Extract the [X, Y] coordinate from the center of the cell holding the provided text.  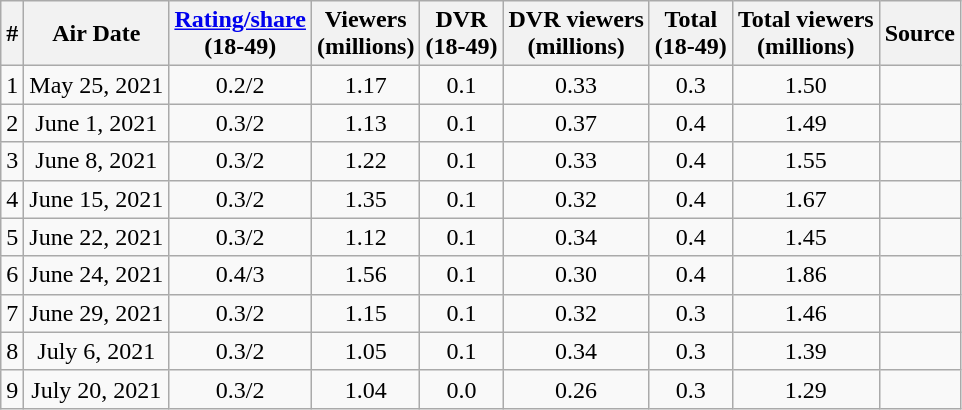
Rating/share(18-49) [240, 34]
1.29 [806, 389]
Viewers(millions) [366, 34]
May 25, 2021 [96, 85]
0.30 [576, 275]
4 [12, 199]
0.37 [576, 123]
5 [12, 237]
June 22, 2021 [96, 237]
1.12 [366, 237]
1.35 [366, 199]
7 [12, 313]
1.56 [366, 275]
1.55 [806, 161]
1.05 [366, 351]
0.2/2 [240, 85]
July 20, 2021 [96, 389]
1 [12, 85]
1.45 [806, 237]
1.15 [366, 313]
9 [12, 389]
Total viewers(millions) [806, 34]
6 [12, 275]
8 [12, 351]
1.39 [806, 351]
DVR viewers(millions) [576, 34]
0.4/3 [240, 275]
1.50 [806, 85]
# [12, 34]
1.13 [366, 123]
0.0 [462, 389]
June 15, 2021 [96, 199]
Total(18-49) [690, 34]
June 29, 2021 [96, 313]
Source [920, 34]
1.04 [366, 389]
1.86 [806, 275]
1.67 [806, 199]
DVR(18-49) [462, 34]
1.22 [366, 161]
June 24, 2021 [96, 275]
1.49 [806, 123]
3 [12, 161]
Air Date [96, 34]
June 1, 2021 [96, 123]
2 [12, 123]
June 8, 2021 [96, 161]
0.26 [576, 389]
1.46 [806, 313]
July 6, 2021 [96, 351]
1.17 [366, 85]
